Return (X, Y) of the center of cell containing provided text 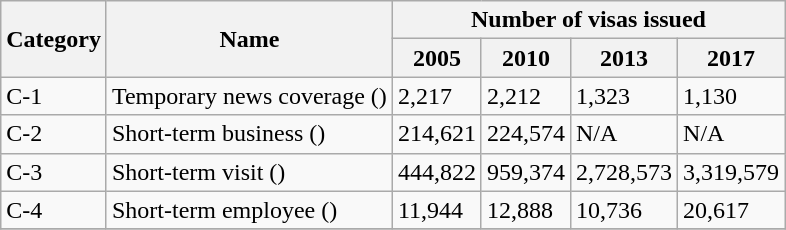
Name (249, 39)
Short-term employee () (249, 210)
Short-term visit () (249, 172)
2,212 (526, 96)
959,374 (526, 172)
2,728,573 (624, 172)
10,736 (624, 210)
444,822 (436, 172)
C-2 (54, 134)
2017 (732, 58)
20,617 (732, 210)
C-3 (54, 172)
2005 (436, 58)
2013 (624, 58)
Number of visas issued (588, 20)
11,944 (436, 210)
12,888 (526, 210)
1,130 (732, 96)
Category (54, 39)
Short-term business () (249, 134)
1,323 (624, 96)
3,319,579 (732, 172)
C-4 (54, 210)
Temporary news coverage () (249, 96)
C-1 (54, 96)
224,574 (526, 134)
214,621 (436, 134)
2010 (526, 58)
2,217 (436, 96)
